Scan for the cell matching the given text and deliver its [X, Y] coordinate at center. 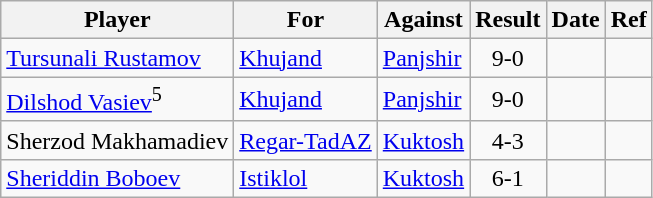
Regar-TadAZ [306, 140]
4-3 [508, 140]
Player [118, 20]
Istiklol [306, 178]
For [306, 20]
Ref [628, 20]
Tursunali Rustamov [118, 58]
Result [508, 20]
Date [576, 20]
6-1 [508, 178]
Sheriddin Boboev [118, 178]
Sherzod Makhamadiev [118, 140]
Against [423, 20]
Dilshod Vasiev5 [118, 100]
